Pinpoint the cell where the given text exists, returning its [X, Y] midpoint coordinate. 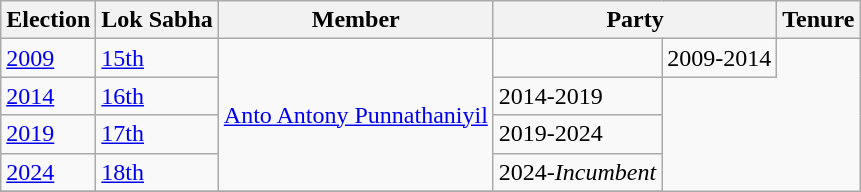
2019-2024 [577, 134]
2024-Incumbent [577, 172]
Lok Sabha [157, 20]
Member [356, 20]
Tenure [818, 20]
2009 [48, 58]
16th [157, 96]
2014 [48, 96]
15th [157, 58]
17th [157, 134]
2019 [48, 134]
Anto Antony Punnathaniyil [356, 115]
2009-2014 [720, 58]
2014-2019 [577, 96]
18th [157, 172]
2024 [48, 172]
Election [48, 20]
Party [634, 20]
